Detect which cell encompasses the target text, then output its [X, Y] center coordinate. 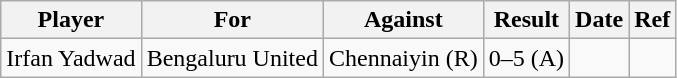
Against [403, 20]
Date [600, 20]
Irfan Yadwad [71, 58]
0–5 (A) [526, 58]
Bengaluru United [232, 58]
Result [526, 20]
Ref [652, 20]
For [232, 20]
Player [71, 20]
Chennaiyin (R) [403, 58]
